Detect which cell encompasses the target text, then output its (x, y) center coordinate. 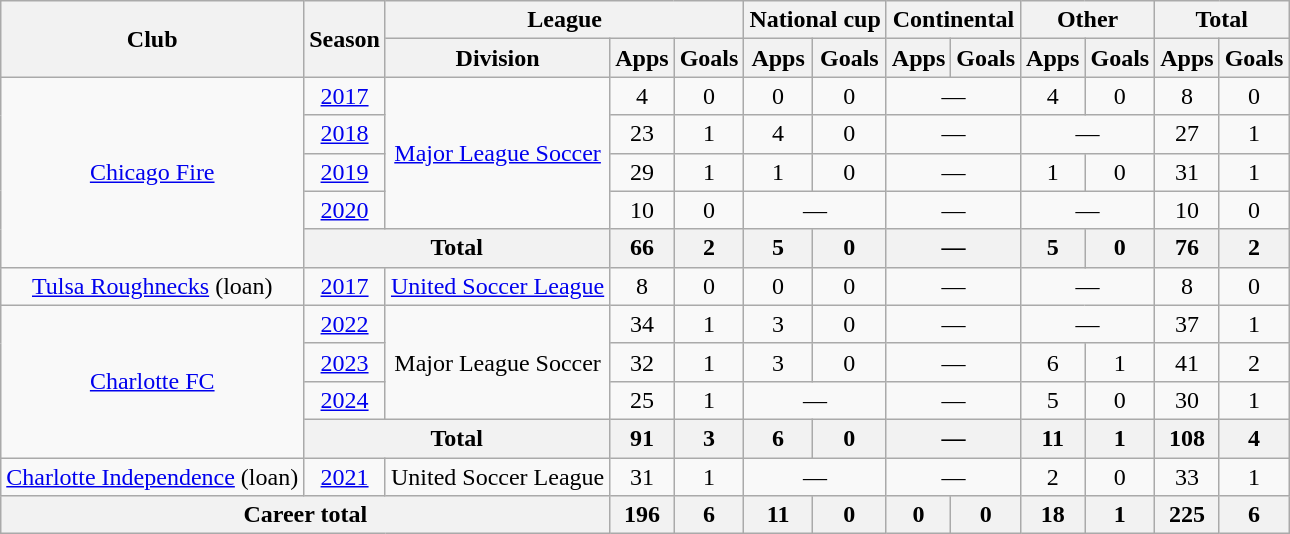
91 (642, 438)
Chicago Fire (152, 172)
Other (1088, 20)
2020 (345, 210)
23 (642, 134)
25 (642, 400)
34 (642, 324)
2021 (345, 477)
32 (642, 362)
2024 (345, 400)
18 (1053, 515)
27 (1187, 134)
2023 (345, 362)
Charlotte Independence (loan) (152, 477)
Career total (306, 515)
Club (152, 39)
Tulsa Roughnecks (loan) (152, 286)
Season (345, 39)
37 (1187, 324)
League (564, 20)
29 (642, 172)
2018 (345, 134)
196 (642, 515)
2019 (345, 172)
National cup (815, 20)
Continental (953, 20)
Charlotte FC (152, 381)
33 (1187, 477)
225 (1187, 515)
108 (1187, 438)
41 (1187, 362)
30 (1187, 400)
76 (1187, 248)
66 (642, 248)
Division (497, 58)
2022 (345, 324)
